Identify which cell holds the provided text, then report its (x, y) central coordinate. 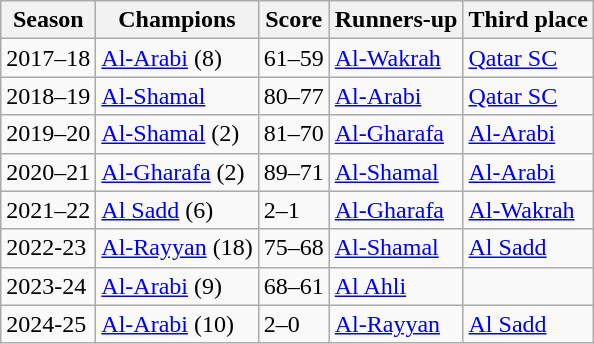
2022-23 (48, 248)
68–61 (294, 286)
Al-Rayyan (18) (177, 248)
2–1 (294, 210)
2020–21 (48, 172)
61–59 (294, 58)
2017–18 (48, 58)
2023-24 (48, 286)
Score (294, 20)
2021–22 (48, 210)
2018–19 (48, 96)
Season (48, 20)
Al-Arabi (8) (177, 58)
Al-Gharafa (2) (177, 172)
Third place (528, 20)
89–71 (294, 172)
Runners-up (396, 20)
Champions (177, 20)
81–70 (294, 134)
2024-25 (48, 324)
75–68 (294, 248)
Al-Arabi (10) (177, 324)
Al Sadd (6) (177, 210)
2019–20 (48, 134)
Al-Shamal (2) (177, 134)
Al-Arabi (9) (177, 286)
2–0 (294, 324)
80–77 (294, 96)
Al Ahli (396, 286)
Al-Rayyan (396, 324)
